For the text-containing cell, return its midpoint in [X, Y] coordinate format. 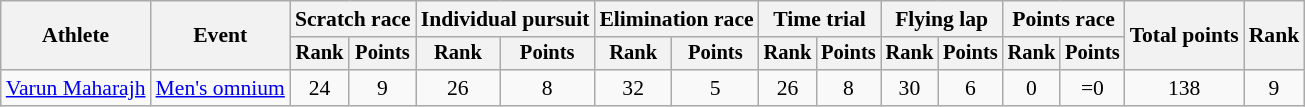
Elimination race [676, 19]
Men's omnium [220, 88]
Time trial [820, 19]
Flying lap [942, 19]
Total points [1184, 36]
=0 [1092, 88]
32 [633, 88]
138 [1184, 88]
Points race [1064, 19]
Athlete [76, 36]
6 [970, 88]
Scratch race [353, 19]
Individual pursuit [506, 19]
30 [910, 88]
Varun Maharajh [76, 88]
0 [1032, 88]
5 [716, 88]
24 [320, 88]
Event [220, 36]
